Detect which cell encompasses the target text, then output its [x, y] center coordinate. 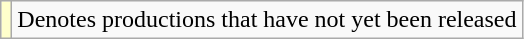
Denotes productions that have not yet been released [267, 20]
